Extract the [X, Y] coordinate from the center of the cell holding the provided text.  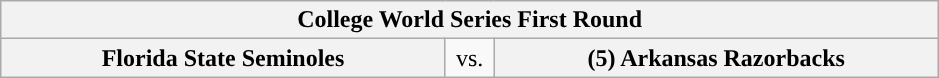
(5) Arkansas Razorbacks [716, 58]
vs. [470, 58]
Florida State Seminoles [224, 58]
College World Series First Round [470, 20]
